Capture the cell that displays the provided text and extract its (X, Y) central coordinate. 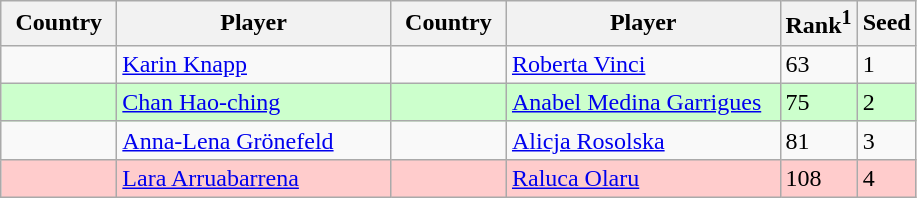
3 (886, 140)
Chan Hao-ching (254, 102)
Seed (886, 24)
Karin Knapp (254, 64)
Alicja Rosolska (643, 140)
Rank1 (818, 24)
Raluca Olaru (643, 178)
Anna-Lena Grönefeld (254, 140)
81 (818, 140)
1 (886, 64)
75 (818, 102)
Lara Arruabarrena (254, 178)
Anabel Medina Garrigues (643, 102)
4 (886, 178)
2 (886, 102)
63 (818, 64)
108 (818, 178)
Roberta Vinci (643, 64)
